Find where the given text appears and provide that cell's center as [x, y] coordinate. 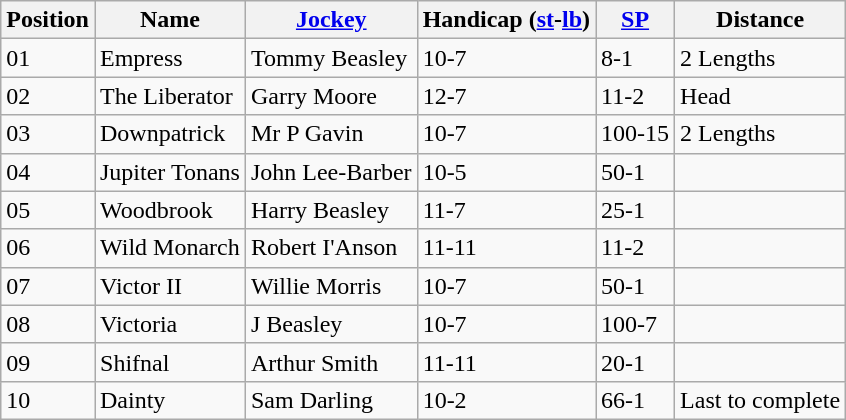
Empress [170, 58]
Shifnal [170, 362]
Head [760, 96]
05 [48, 210]
04 [48, 172]
66-1 [636, 400]
100-15 [636, 134]
Mr P Gavin [331, 134]
Garry Moore [331, 96]
Sam Darling [331, 400]
Harry Beasley [331, 210]
02 [48, 96]
Jockey [331, 20]
07 [48, 286]
25-1 [636, 210]
Name [170, 20]
Handicap (st-lb) [506, 20]
03 [48, 134]
01 [48, 58]
Last to complete [760, 400]
09 [48, 362]
06 [48, 248]
12-7 [506, 96]
Woodbrook [170, 210]
10-2 [506, 400]
Downpatrick [170, 134]
Victor II [170, 286]
11-7 [506, 210]
John Lee-Barber [331, 172]
10-5 [506, 172]
Jupiter Tonans [170, 172]
The Liberator [170, 96]
100-7 [636, 324]
Willie Morris [331, 286]
Dainty [170, 400]
Robert I'Anson [331, 248]
Arthur Smith [331, 362]
Wild Monarch [170, 248]
SP [636, 20]
20-1 [636, 362]
Tommy Beasley [331, 58]
J Beasley [331, 324]
8-1 [636, 58]
08 [48, 324]
Distance [760, 20]
Victoria [170, 324]
Position [48, 20]
10 [48, 400]
